From the cell containing the given text, extract its center point as (x, y) coordinate. 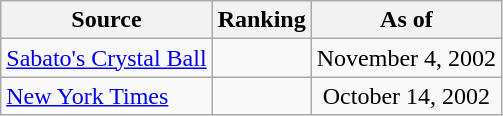
New York Times (106, 96)
As of (406, 20)
November 4, 2002 (406, 58)
Source (106, 20)
October 14, 2002 (406, 96)
Sabato's Crystal Ball (106, 58)
Ranking (262, 20)
